Provide the (X, Y) coordinate of the cell's center where the given text is located.  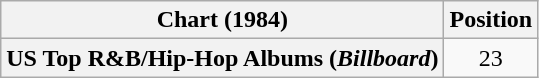
US Top R&B/Hip-Hop Albums (Billboard) (222, 58)
Chart (1984) (222, 20)
Position (491, 20)
23 (491, 58)
